Return the [x, y] coordinate for the center point of the cell that contains the specified text.  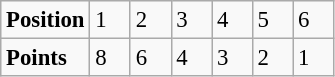
8 [110, 58]
5 [272, 20]
Position [46, 20]
Points [46, 58]
